Scan for the cell matching the given text and deliver its [x, y] coordinate at center. 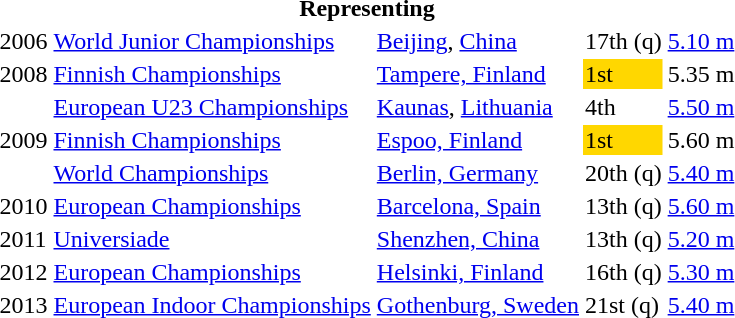
Shenzhen, China [478, 239]
Berlin, Germany [478, 173]
Universiade [212, 239]
European U23 Championships [212, 107]
20th (q) [623, 173]
17th (q) [623, 41]
Beijing, China [478, 41]
Espoo, Finland [478, 140]
Helsinki, Finland [478, 272]
World Championships [212, 173]
Kaunas, Lithuania [478, 107]
World Junior Championships [212, 41]
4th [623, 107]
Barcelona, Spain [478, 206]
16th (q) [623, 272]
Tampere, Finland [478, 74]
